From the cell containing the given text, extract its center point as (X, Y) coordinate. 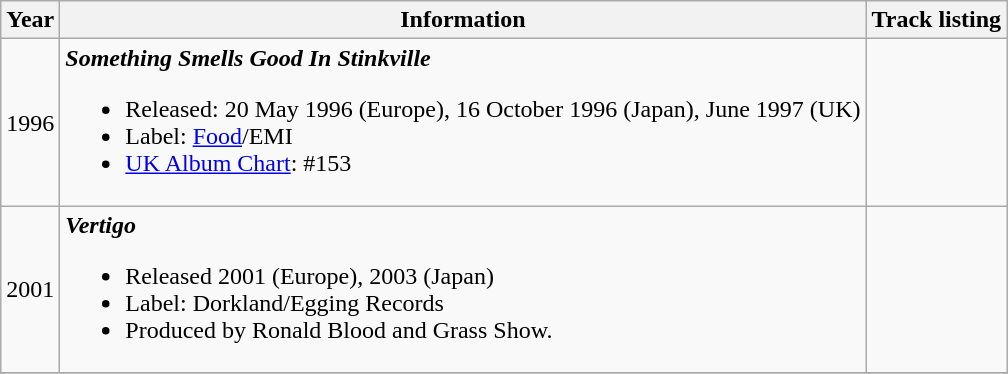
2001 (30, 290)
Year (30, 20)
Something Smells Good In StinkvilleReleased: 20 May 1996 (Europe), 16 October 1996 (Japan), June 1997 (UK)Label: Food/EMIUK Album Chart: #153 (463, 122)
Information (463, 20)
VertigoReleased 2001 (Europe), 2003 (Japan)Label: Dorkland/Egging RecordsProduced by Ronald Blood and Grass Show. (463, 290)
1996 (30, 122)
Track listing (936, 20)
